Search for the cell housing the specified text and yield its [X, Y] center coordinate. 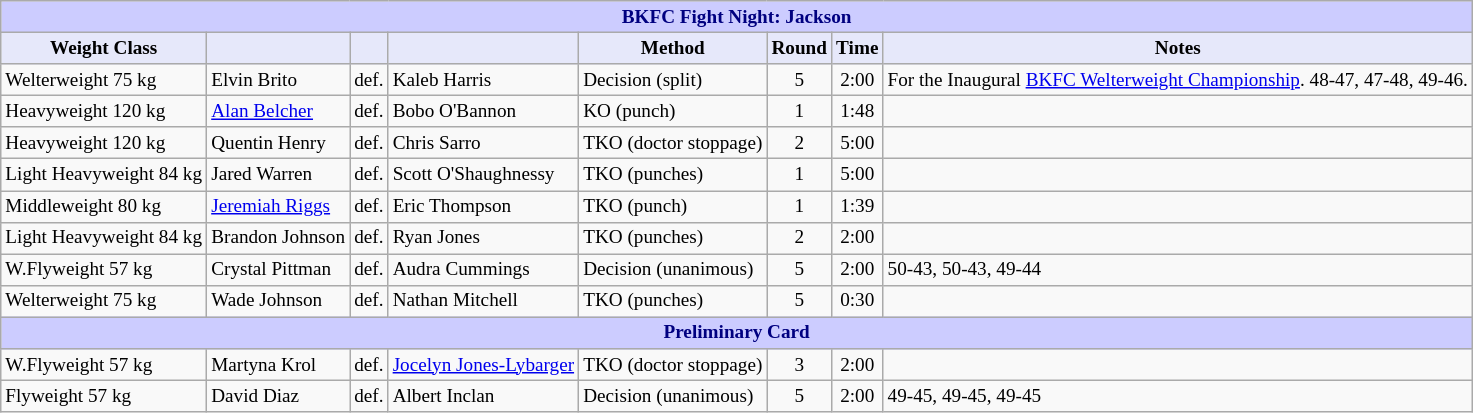
50-43, 50-43, 49-44 [1178, 270]
3 [800, 365]
Wade Johnson [278, 301]
Weight Class [104, 48]
Ryan Jones [484, 238]
Time [858, 48]
1:39 [858, 206]
Quentin Henry [278, 143]
Crystal Pittman [278, 270]
Alan Belcher [278, 111]
1:48 [858, 111]
Flyweight 57 kg [104, 396]
Jocelyn Jones-Lybarger [484, 365]
Brandon Johnson [278, 238]
Middleweight 80 kg [104, 206]
TKO (punch) [673, 206]
KO (punch) [673, 111]
BKFC Fight Night: Jackson [737, 17]
Jared Warren [278, 175]
For the Inaugural BKFC Welterweight Championship. 48-47, 47-48, 49-46. [1178, 80]
Method [673, 48]
Eric Thompson [484, 206]
Kaleb Harris [484, 80]
Martyna Krol [278, 365]
David Diaz [278, 396]
Round [800, 48]
Decision (split) [673, 80]
Chris Sarro [484, 143]
Notes [1178, 48]
Jeremiah Riggs [278, 206]
Bobo O'Bannon [484, 111]
Nathan Mitchell [484, 301]
0:30 [858, 301]
Elvin Brito [278, 80]
Albert Inclan [484, 396]
49-45, 49-45, 49-45 [1178, 396]
Audra Cummings [484, 270]
Preliminary Card [737, 333]
Scott O'Shaughnessy [484, 175]
